Provide the [x, y] coordinate of the cell's center where the given text is located.  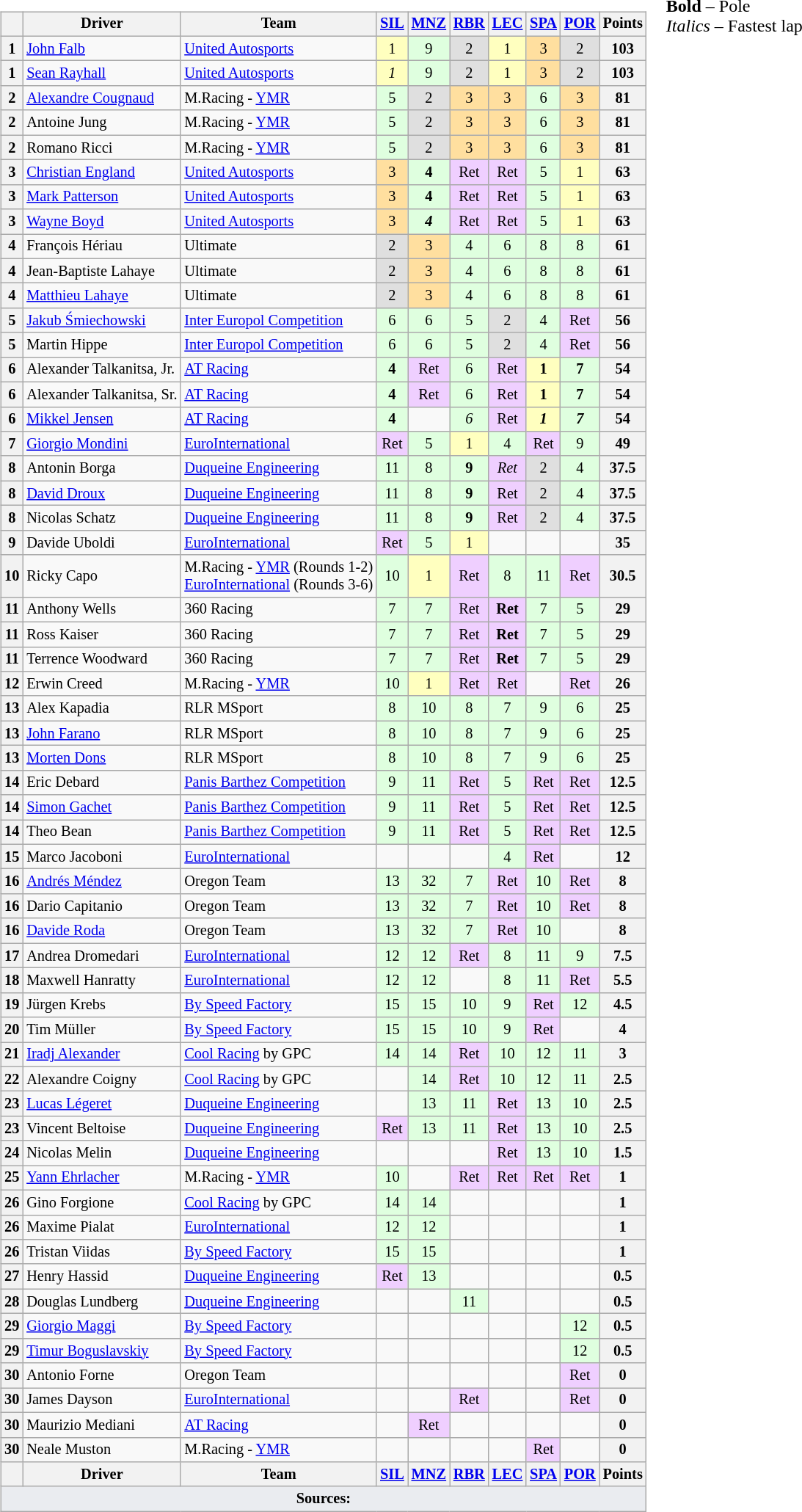
Maxime Pialat [101, 1227]
27 [12, 1276]
1.5 [623, 1153]
Maurizio Mediani [101, 1425]
Theo Bean [101, 832]
Andrés Méndez [101, 882]
John Farano [101, 733]
Marco Jacoboni [101, 857]
Antoine Jung [101, 123]
18 [12, 981]
Wayne Boyd [101, 222]
Iradj Alexander [101, 1055]
28 [12, 1301]
Dario Capitanio [101, 906]
Alexander Talkanitsa, Sr. [101, 394]
20 [12, 1030]
Terrence Woodward [101, 659]
Mark Patterson [101, 197]
Martin Hippe [101, 345]
Neale Muston [101, 1450]
Jakub Śmiechowski [101, 321]
Antonio Forne [101, 1375]
Timur Boguslavskiy [101, 1351]
Eric Debard [101, 782]
Nicolas Melin [101, 1153]
49 [623, 444]
Giorgio Maggi [101, 1326]
Christian England [101, 172]
Davide Uboldi [101, 542]
Alexander Talkanitsa, Jr. [101, 370]
Maxwell Hanratty [101, 981]
7.5 [623, 956]
Sean Rayhall [101, 73]
Jean-Baptiste Lahaye [101, 271]
Anthony Wells [101, 610]
M.Racing - YMR (Rounds 1-2) EuroInternational (Rounds 3-6) [279, 576]
24 [12, 1153]
Sources: [323, 1499]
21 [12, 1055]
Nicolas Schatz [101, 518]
David Droux [101, 493]
5.5 [623, 981]
Romano Ricci [101, 148]
Matthieu Lahaye [101, 296]
Andrea Dromedari [101, 956]
Tristan Viidas [101, 1252]
Antonin Borga [101, 468]
Davide Roda [101, 931]
Erwin Creed [101, 684]
Ricky Capo [101, 576]
35 [623, 542]
22 [12, 1079]
Vincent Beltoise [101, 1129]
17 [12, 956]
Alex Kapadia [101, 708]
Douglas Lundberg [101, 1301]
Morten Dons [101, 758]
19 [12, 1005]
Tim Müller [101, 1030]
Henry Hassid [101, 1276]
4.5 [623, 1005]
30.5 [623, 576]
Jürgen Krebs [101, 1005]
Lucas Légeret [101, 1104]
John Falb [101, 48]
Alexandre Cougnaud [101, 98]
Gino Forgione [101, 1202]
François Hériau [101, 247]
Ross Kaiser [101, 634]
Yann Ehrlacher [101, 1178]
Giorgio Mondini [101, 444]
Mikkel Jensen [101, 419]
Alexandre Coigny [101, 1079]
James Dayson [101, 1400]
Simon Gachet [101, 807]
